From the cell containing the given text, extract its center point as (x, y) coordinate. 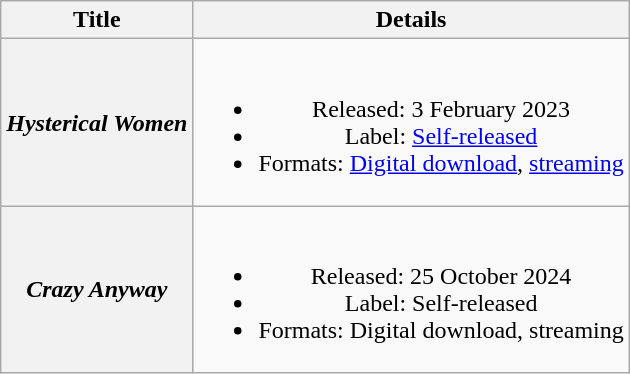
Released: 3 February 2023Label: Self-releasedFormats: Digital download, streaming (411, 122)
Crazy Anyway (97, 290)
Hysterical Women (97, 122)
Details (411, 20)
Title (97, 20)
Released: 25 October 2024Label: Self-releasedFormats: Digital download, streaming (411, 290)
